Output the [x, y] coordinate of the center of the cell containing the given text.  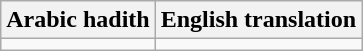
Arabic hadith [78, 20]
English translation [258, 20]
